Locate the cell with the specified text and output its [x, y] center coordinate. 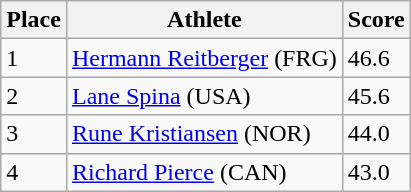
Lane Spina (USA) [204, 96]
Hermann Reitberger (FRG) [204, 58]
Richard Pierce (CAN) [204, 172]
1 [34, 58]
3 [34, 134]
Rune Kristiansen (NOR) [204, 134]
45.6 [376, 96]
Athlete [204, 20]
46.6 [376, 58]
4 [34, 172]
43.0 [376, 172]
2 [34, 96]
Score [376, 20]
44.0 [376, 134]
Place [34, 20]
